Find where the given text appears and provide that cell's center as (x, y) coordinate. 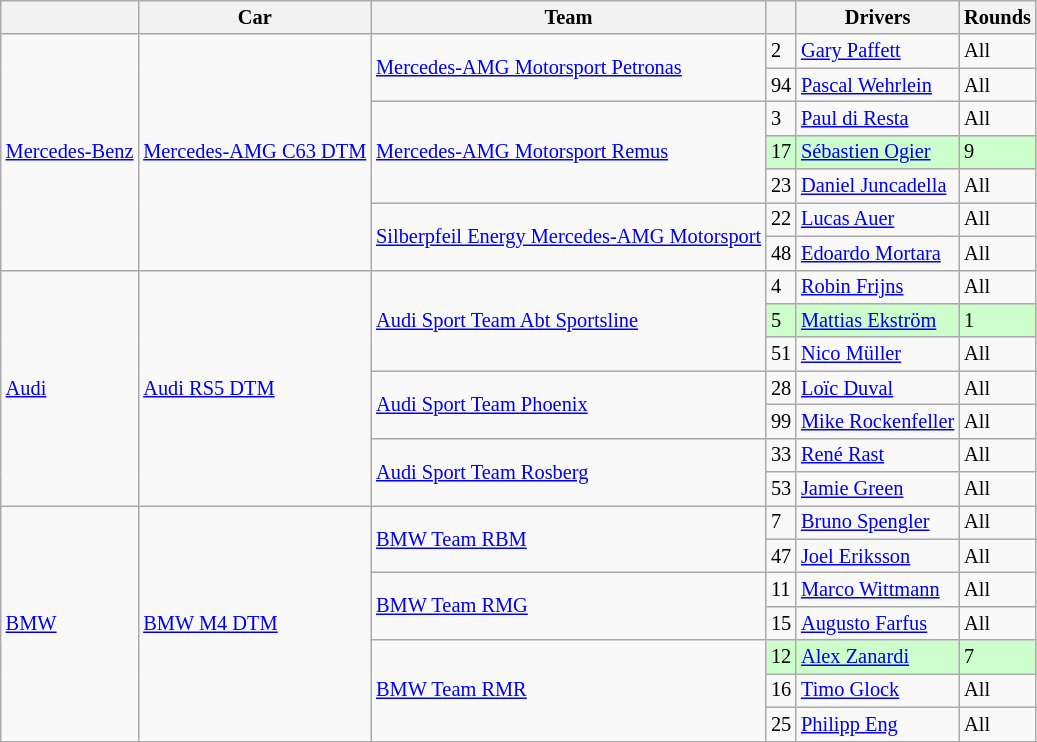
Mercedes-AMG C63 DTM (254, 152)
BMW Team RMR (568, 690)
Philipp Eng (878, 724)
16 (781, 690)
Drivers (878, 17)
33 (781, 455)
Silberpfeil Energy Mercedes-AMG Motorsport (568, 236)
Alex Zanardi (878, 657)
Rounds (998, 17)
17 (781, 152)
Audi Sport Team Rosberg (568, 472)
BMW (70, 623)
25 (781, 724)
Lucas Auer (878, 219)
Audi Sport Team Abt Sportsline (568, 320)
Audi (70, 388)
15 (781, 623)
Bruno Spengler (878, 522)
Nico Müller (878, 354)
Gary Paffett (878, 51)
11 (781, 589)
Mercedes-AMG Motorsport Remus (568, 152)
Mattias Ekström (878, 320)
BMW Team RBM (568, 538)
Audi Sport Team Phoenix (568, 404)
Sébastien Ogier (878, 152)
Mercedes-AMG Motorsport Petronas (568, 68)
Joel Eriksson (878, 556)
BMW Team RMG (568, 606)
Augusto Farfus (878, 623)
22 (781, 219)
48 (781, 253)
28 (781, 388)
1 (998, 320)
Robin Frijns (878, 287)
Team (568, 17)
51 (781, 354)
Loïc Duval (878, 388)
23 (781, 186)
Daniel Juncadella (878, 186)
Car (254, 17)
12 (781, 657)
Marco Wittmann (878, 589)
Audi RS5 DTM (254, 388)
Pascal Wehrlein (878, 85)
5 (781, 320)
BMW M4 DTM (254, 623)
9 (998, 152)
Mike Rockenfeller (878, 421)
3 (781, 118)
Edoardo Mortara (878, 253)
2 (781, 51)
99 (781, 421)
94 (781, 85)
Timo Glock (878, 690)
René Rast (878, 455)
47 (781, 556)
53 (781, 489)
Mercedes-Benz (70, 152)
Paul di Resta (878, 118)
Jamie Green (878, 489)
4 (781, 287)
